Search for the cell housing the specified text and yield its (X, Y) center coordinate. 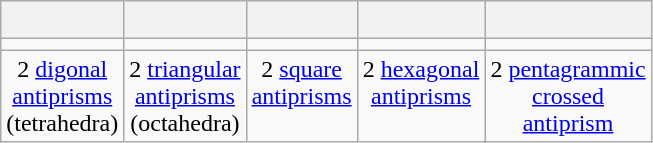
2 hexagonalantiprisms (421, 96)
2 pentagrammiccrossedantiprism (568, 96)
2 squareantiprisms (302, 96)
2 triangularantiprisms(octahedra) (185, 96)
2 digonalantiprisms(tetrahedra) (62, 96)
